Return [x, y] of the center of cell containing provided text 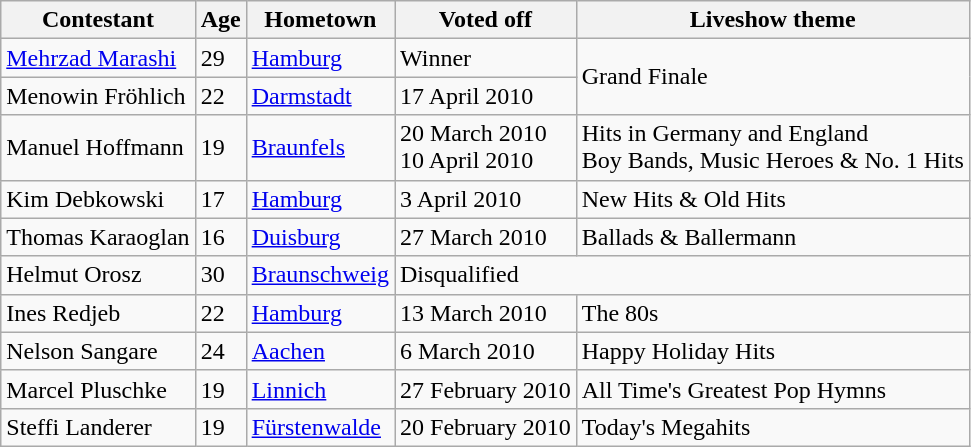
Menowin Fröhlich [98, 96]
13 March 2010 [485, 313]
27 February 2010 [485, 389]
Linnich [320, 389]
Grand Finale [772, 77]
Voted off [485, 20]
Liveshow theme [772, 20]
All Time's Greatest Pop Hymns [772, 389]
17 April 2010 [485, 96]
29 [220, 58]
Marcel Pluschke [98, 389]
6 March 2010 [485, 351]
30 [220, 275]
Fürstenwalde [320, 427]
27 March 2010 [485, 237]
Ines Redjeb [98, 313]
Manuel Hoffmann [98, 148]
Aachen [320, 351]
Contestant [98, 20]
Steffi Landerer [98, 427]
New Hits & Old Hits [772, 199]
The 80s [772, 313]
Disqualified [682, 275]
Helmut Orosz [98, 275]
Mehrzad Marashi [98, 58]
20 March 201010 April 2010 [485, 148]
24 [220, 351]
Braunfels [320, 148]
Braunschweig [320, 275]
Hits in Germany and EnglandBoy Bands, Music Heroes & No. 1 Hits [772, 148]
16 [220, 237]
Age [220, 20]
Winner [485, 58]
Ballads & Ballermann [772, 237]
20 February 2010 [485, 427]
3 April 2010 [485, 199]
Thomas Karaoglan [98, 237]
Happy Holiday Hits [772, 351]
Duisburg [320, 237]
17 [220, 199]
Darmstadt [320, 96]
Nelson Sangare [98, 351]
Today's Megahits [772, 427]
Hometown [320, 20]
Kim Debkowski [98, 199]
